Output the (x, y) coordinate of the center of the cell containing the given text.  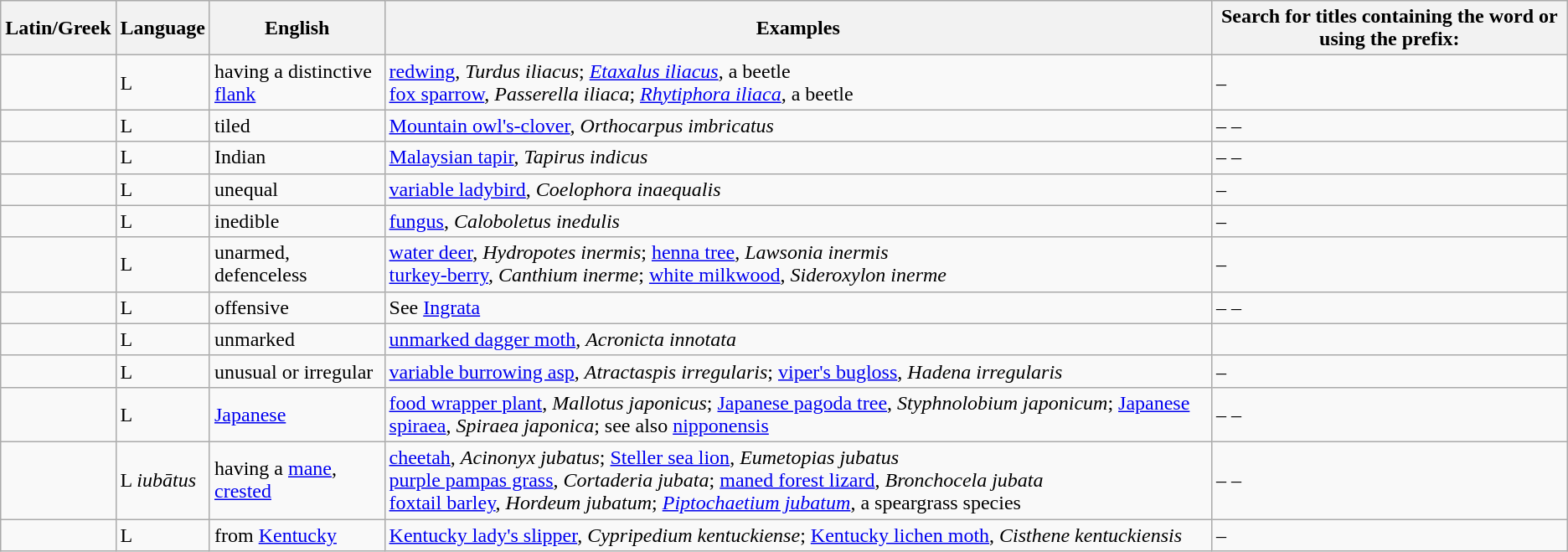
unarmed, defenceless (297, 265)
from Kentucky (297, 535)
Language (162, 28)
having a mane, crested (297, 480)
Search for titles containing the word or using the prefix: (1389, 28)
having a distinctive flank (297, 82)
Malaysian tapir, Tapirus indicus (797, 157)
offensive (297, 307)
tiled (297, 126)
Latin/Greek (59, 28)
fungus, Caloboletus inedulis (797, 221)
inedible (297, 221)
Mountain owl's-clover, Orthocarpus imbricatus (797, 126)
unmarked dagger moth, Acronicta innotata (797, 339)
English (297, 28)
Indian (297, 157)
water deer, Hydropotes inermis; henna tree, Lawsonia inermisturkey-berry, Canthium inerme; white milkwood, Sideroxylon inerme (797, 265)
unequal (297, 189)
Examples (797, 28)
See Ingrata (797, 307)
variable burrowing asp, Atractaspis irregularis; viper's bugloss, Hadena irregularis (797, 371)
Kentucky lady's slipper, Cypripedium kentuckiense; Kentucky lichen moth, Cisthene kentuckiensis (797, 535)
unmarked (297, 339)
redwing, Turdus iliacus; Etaxalus iliacus, a beetlefox sparrow, Passerella iliaca; Rhytiphora iliaca, a beetle (797, 82)
variable ladybird, Coelophora inaequalis (797, 189)
food wrapper plant, Mallotus japonicus; Japanese pagoda tree, Styphnolobium japonicum; Japanese spiraea, Spiraea japonica; see also nipponensis (797, 414)
L iubātus (162, 480)
Japanese (297, 414)
unusual or irregular (297, 371)
